From the cell containing the given text, extract its center point as (x, y) coordinate. 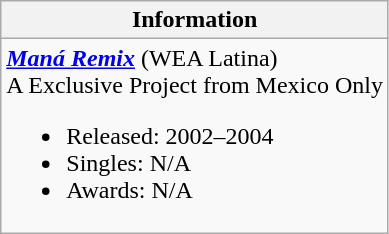
Information (195, 20)
Maná Remix (WEA Latina)A Exclusive Project from Mexico OnlyReleased: 2002–2004Singles: N/AAwards: N/A (195, 136)
